Determine the (x, y) coordinate at the center of the cell enclosing the given text.  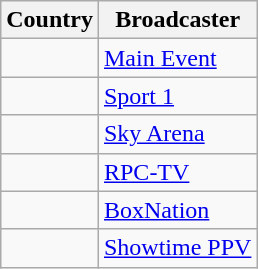
Showtime PPV (177, 248)
BoxNation (177, 210)
Main Event (177, 58)
Broadcaster (177, 20)
RPC-TV (177, 172)
Country (50, 20)
Sport 1 (177, 96)
Sky Arena (177, 134)
